Pinpoint the cell where the given text exists, returning its (x, y) midpoint coordinate. 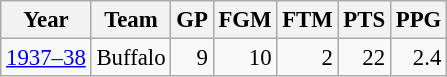
PPG (418, 20)
PTS (364, 20)
9 (192, 58)
10 (245, 58)
FGM (245, 20)
FTM (308, 20)
Buffalo (131, 58)
2.4 (418, 58)
Team (131, 20)
22 (364, 58)
1937–38 (46, 58)
Year (46, 20)
2 (308, 58)
GP (192, 20)
